Identify which cell holds the provided text, then report its (x, y) central coordinate. 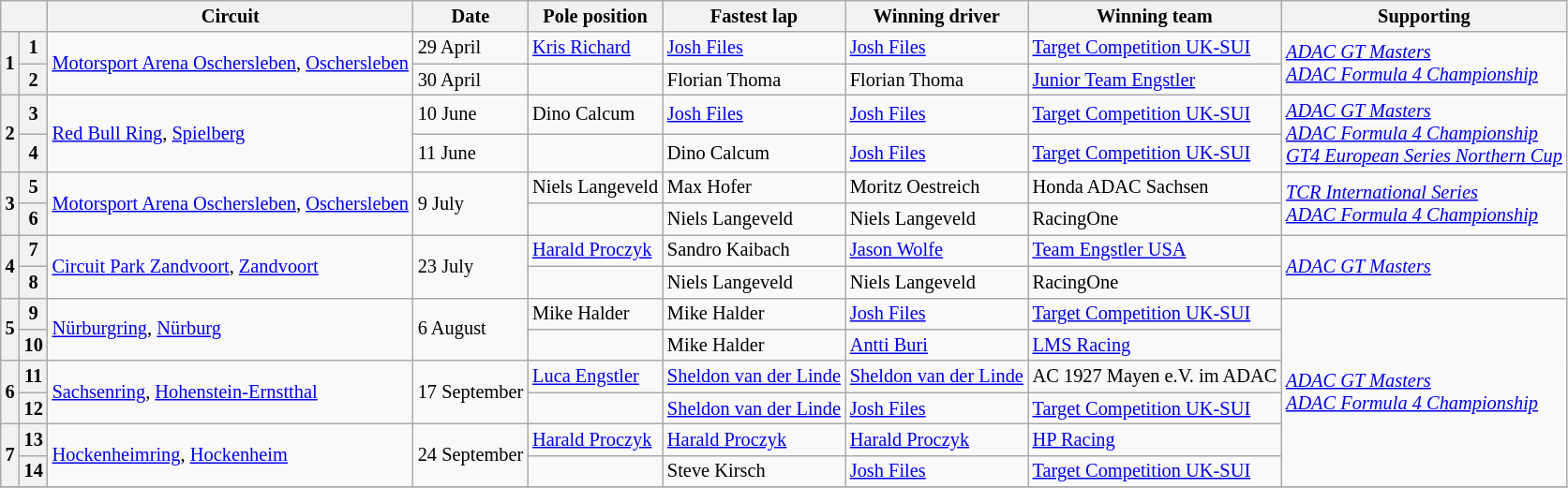
Team Engstler USA (1155, 250)
Moritz Oestreich (937, 187)
12 (34, 408)
14 (34, 471)
Junior Team Engstler (1155, 80)
ADAC GT Masters (1425, 266)
Honda ADAC Sachsen (1155, 187)
Pole position (595, 16)
Hockenheimring, Hockenheim (231, 455)
13 (34, 439)
Antti Buri (937, 345)
6 August (470, 330)
TCR International SeriesADAC Formula 4 Championship (1425, 202)
24 September (470, 455)
Circuit (231, 16)
Circuit Park Zandvoort, Zandvoort (231, 266)
30 April (470, 80)
Winning team (1155, 16)
23 July (470, 266)
17 September (470, 392)
Winning driver (937, 16)
Luca Engstler (595, 377)
Fastest lap (754, 16)
Date (470, 16)
Steve Kirsch (754, 471)
8 (34, 282)
10 June (470, 114)
Nürburgring, Nürburg (231, 330)
Sandro Kaibach (754, 250)
Red Bull Ring, Spielberg (231, 133)
Supporting (1425, 16)
10 (34, 345)
Kris Richard (595, 48)
AC 1927 Mayen e.V. im ADAC (1155, 377)
Max Hofer (754, 187)
HP Racing (1155, 439)
Jason Wolfe (937, 250)
11 June (470, 152)
9 (34, 314)
11 (34, 377)
LMS Racing (1155, 345)
ADAC GT MastersADAC Formula 4 ChampionshipGT4 European Series Northern Cup (1425, 133)
29 April (470, 48)
9 July (470, 202)
Sachsenring, Hohenstein-Ernstthal (231, 392)
